Search for the cell housing the specified text and yield its (x, y) center coordinate. 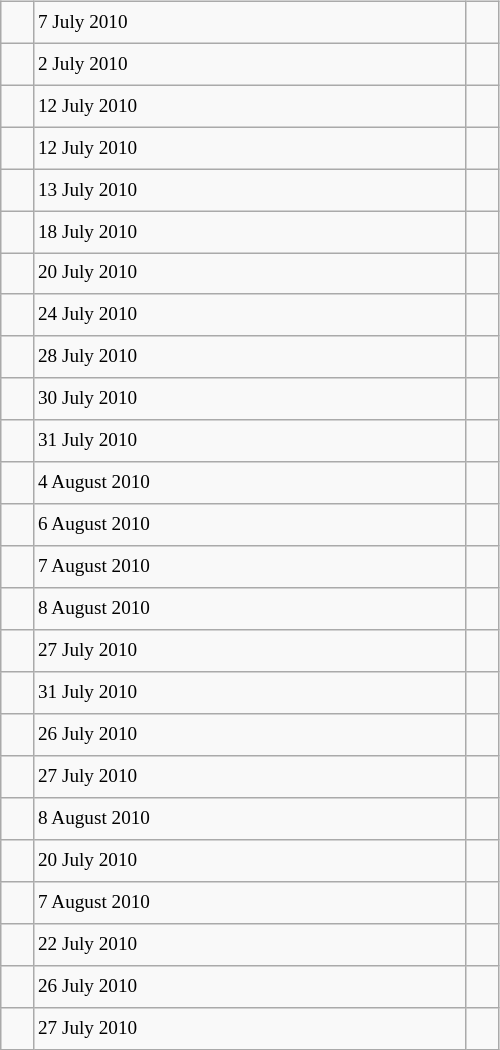
18 July 2010 (249, 232)
28 July 2010 (249, 357)
6 August 2010 (249, 525)
24 July 2010 (249, 315)
7 July 2010 (249, 22)
22 July 2010 (249, 944)
13 July 2010 (249, 190)
2 July 2010 (249, 64)
4 August 2010 (249, 483)
30 July 2010 (249, 399)
